Locate the cell with the specified text and output its (X, Y) center coordinate. 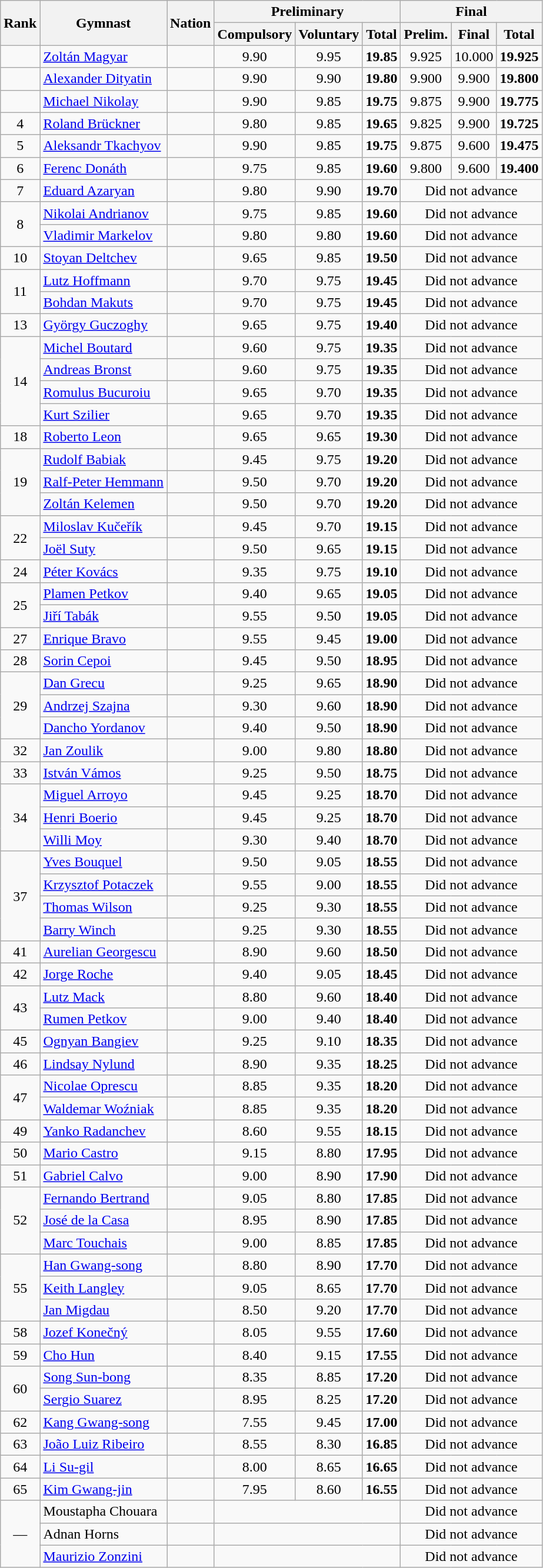
4 (20, 124)
19.725 (519, 124)
19.00 (381, 638)
Vladimir Markelov (104, 235)
19.775 (519, 101)
Mario Castro (104, 1153)
Compulsory (255, 34)
9.10 (329, 1042)
17.90 (381, 1176)
Nicolae Oprescu (104, 1086)
8.35 (255, 1377)
Kang Gwang-song (104, 1422)
Ralf-Peter Hemmann (104, 482)
51 (20, 1176)
9.20 (329, 1310)
18.80 (381, 750)
Roland Brückner (104, 124)
24 (20, 571)
19.80 (381, 79)
Marc Touchais (104, 1243)
16.65 (381, 1467)
Romulus Bucuroiu (104, 392)
Jiří Tabák (104, 616)
Adnan Horns (104, 1534)
Michel Boutard (104, 348)
50 (20, 1153)
Dancho Yordanov (104, 728)
17.55 (381, 1355)
8.55 (255, 1444)
5 (20, 146)
Nikolai Andrianov (104, 213)
Lindsay Nylund (104, 1064)
19.800 (519, 79)
Joël Suty (104, 549)
43 (20, 1008)
16.85 (381, 1444)
9.925 (426, 56)
Ferenc Donáth (104, 168)
42 (20, 974)
58 (20, 1332)
18.50 (381, 952)
64 (20, 1467)
62 (20, 1422)
8.30 (329, 1444)
Alexander Dityatin (104, 79)
8.00 (255, 1467)
14 (20, 381)
11 (20, 292)
41 (20, 952)
49 (20, 1131)
46 (20, 1064)
Jorge Roche (104, 974)
33 (20, 773)
34 (20, 818)
Barry Winch (104, 929)
Miguel Arroyo (104, 795)
Keith Langley (104, 1287)
Plamen Petkov (104, 593)
Li Su-gil (104, 1467)
Zoltán Magyar (104, 56)
Maurizio Zonzini (104, 1556)
Bohdan Makuts (104, 303)
25 (20, 605)
Péter Kovács (104, 571)
Miloslav Kučeřík (104, 526)
Kurt Szilier (104, 415)
Preliminary (307, 12)
8 (20, 224)
19.925 (519, 56)
Krzysztof Potaczek (104, 885)
10 (20, 258)
Aleksandr Tkachyov (104, 146)
19.50 (381, 258)
19.475 (519, 146)
Jan Migdau (104, 1310)
63 (20, 1444)
18.45 (381, 974)
55 (20, 1287)
Aurelian Georgescu (104, 952)
37 (20, 896)
19.400 (519, 168)
Moustapha Chouara (104, 1512)
Dan Grecu (104, 683)
52 (20, 1220)
17.95 (381, 1153)
Roberto Leon (104, 437)
Lutz Hoffmann (104, 281)
19 (20, 482)
Henri Boerio (104, 818)
Sergio Suarez (104, 1400)
19.40 (381, 325)
8.50 (255, 1310)
Willi Moy (104, 840)
Rumen Petkov (104, 1019)
Fernando Bertrand (104, 1198)
18.35 (381, 1042)
29 (20, 706)
Kim Gwang-jin (104, 1489)
60 (20, 1389)
59 (20, 1355)
9.95 (329, 56)
6 (20, 168)
Sorin Cepoi (104, 661)
Lutz Mack (104, 997)
Andrzej Szajna (104, 706)
16.55 (381, 1489)
8.40 (255, 1355)
13 (20, 325)
18.25 (381, 1064)
45 (20, 1042)
28 (20, 661)
— (20, 1534)
Rudolf Babiak (104, 459)
Jan Zoulik (104, 750)
István Vámos (104, 773)
Jozef Konečný (104, 1332)
8.05 (255, 1332)
Gabriel Calvo (104, 1176)
32 (20, 750)
18 (20, 437)
7.55 (255, 1422)
Cho Hun (104, 1355)
19.85 (381, 56)
19.70 (381, 191)
65 (20, 1489)
Rank (20, 23)
19.30 (381, 437)
Zoltán Kelemen (104, 504)
György Guczoghy (104, 325)
22 (20, 538)
7 (20, 191)
Thomas Wilson (104, 907)
10.000 (474, 56)
9.800 (426, 168)
Nation (191, 23)
Voluntary (329, 34)
17.00 (381, 1422)
Song Sun-bong (104, 1377)
Prelim. (426, 34)
19.10 (381, 571)
18.75 (381, 773)
18.15 (381, 1131)
Eduard Azaryan (104, 191)
Yanko Radanchev (104, 1131)
João Luiz Ribeiro (104, 1444)
Yves Bouquel (104, 862)
Andreas Bronst (104, 370)
Waldemar Woźniak (104, 1109)
9.825 (426, 124)
18.95 (381, 661)
Stoyan Deltchev (104, 258)
19.65 (381, 124)
7.95 (255, 1489)
José de la Casa (104, 1220)
Gymnast (104, 23)
8.25 (329, 1400)
27 (20, 638)
Ognyan Bangiev (104, 1042)
Michael Nikolay (104, 101)
Han Gwang-song (104, 1265)
17.60 (381, 1332)
47 (20, 1097)
Enrique Bravo (104, 638)
